Search for the cell housing the specified text and yield its [X, Y] center coordinate. 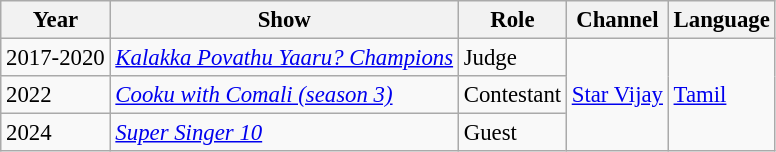
Show [284, 20]
2024 [56, 133]
Contestant [512, 95]
Language [722, 20]
Guest [512, 133]
Super Singer 10 [284, 133]
Role [512, 20]
Judge [512, 58]
Tamil [722, 96]
Star Vijay [617, 96]
Kalakka Povathu Yaaru? Champions [284, 58]
2017-2020 [56, 58]
Channel [617, 20]
Cooku with Comali (season 3) [284, 95]
Year [56, 20]
2022 [56, 95]
